For the text-containing cell, return its midpoint in (x, y) coordinate format. 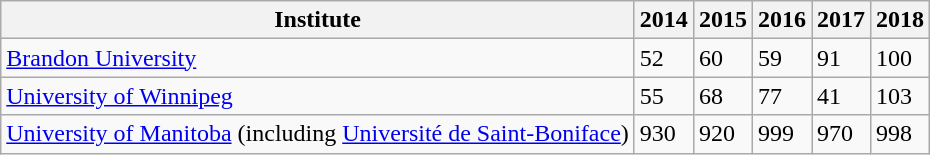
100 (900, 58)
University of Winnipeg (318, 96)
59 (782, 58)
2015 (722, 20)
930 (664, 134)
55 (664, 96)
60 (722, 58)
920 (722, 134)
52 (664, 58)
68 (722, 96)
2017 (842, 20)
77 (782, 96)
103 (900, 96)
Brandon University (318, 58)
2014 (664, 20)
Institute (318, 20)
41 (842, 96)
970 (842, 134)
91 (842, 58)
2018 (900, 20)
999 (782, 134)
2016 (782, 20)
University of Manitoba (including Université de Saint-Boniface) (318, 134)
998 (900, 134)
